Determine the (x, y) coordinate at the center of the cell enclosing the given text.  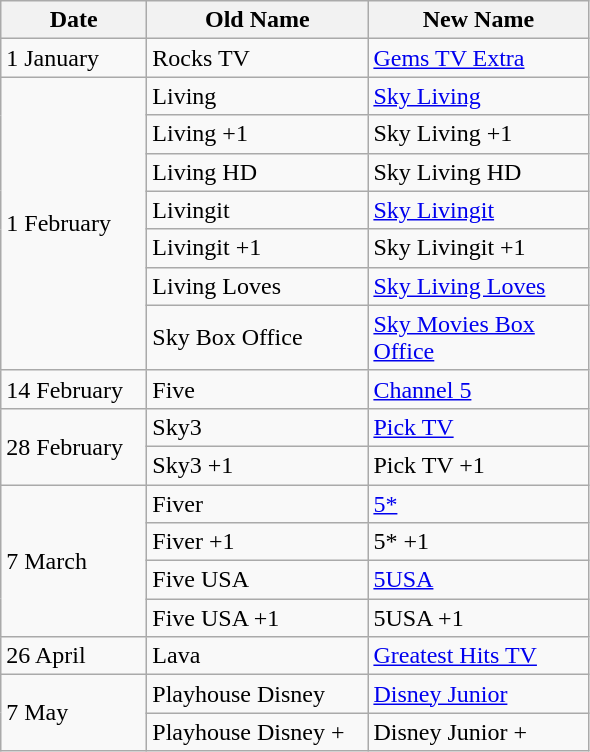
Disney Junior (478, 694)
Sky Living HD (478, 172)
Sky Living (478, 96)
5USA +1 (478, 618)
Rocks TV (258, 58)
Five USA +1 (258, 618)
Playhouse Disney + (258, 732)
Old Name (258, 20)
Lava (258, 656)
Living Loves (258, 286)
Pick TV (478, 427)
Sky Living Loves (478, 286)
Five (258, 389)
1 January (74, 58)
1 February (74, 224)
Livingit +1 (258, 248)
5USA (478, 580)
7 March (74, 560)
5* (478, 503)
Sky Box Office (258, 338)
Gems TV Extra (478, 58)
Greatest Hits TV (478, 656)
Living (258, 96)
Fiver (258, 503)
Pick TV +1 (478, 465)
Sky Livingit +1 (478, 248)
14 February (74, 389)
Sky Livingit (478, 210)
Disney Junior + (478, 732)
Sky3 (258, 427)
5* +1 (478, 542)
Living HD (258, 172)
Date (74, 20)
26 April (74, 656)
Fiver +1 (258, 542)
Living +1 (258, 134)
28 February (74, 446)
Sky Living +1 (478, 134)
Playhouse Disney (258, 694)
Five USA (258, 580)
New Name (478, 20)
Channel 5 (478, 389)
Livingit (258, 210)
Sky3 +1 (258, 465)
7 May (74, 713)
Sky Movies Box Office (478, 338)
